Find where the given text appears and provide that cell's center as (X, Y) coordinate. 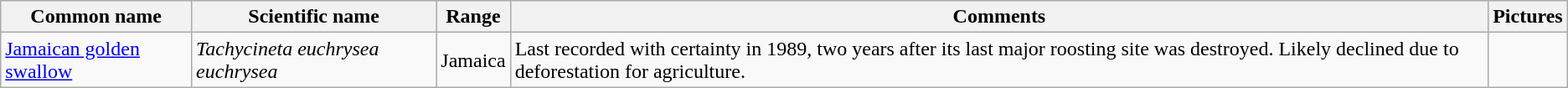
Pictures (1528, 17)
Jamaican golden swallow (96, 60)
Scientific name (314, 17)
Range (473, 17)
Jamaica (473, 60)
Common name (96, 17)
Tachycineta euchrysea euchrysea (314, 60)
Comments (998, 17)
